Identify which cell holds the provided text, then report its [X, Y] central coordinate. 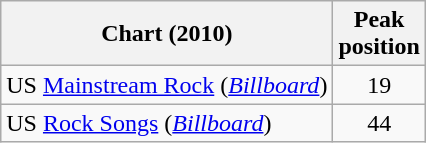
Chart (2010) [167, 34]
US Rock Songs (Billboard) [167, 123]
44 [379, 123]
Peakposition [379, 34]
US Mainstream Rock (Billboard) [167, 85]
19 [379, 85]
